Search for the cell housing the specified text and yield its [x, y] center coordinate. 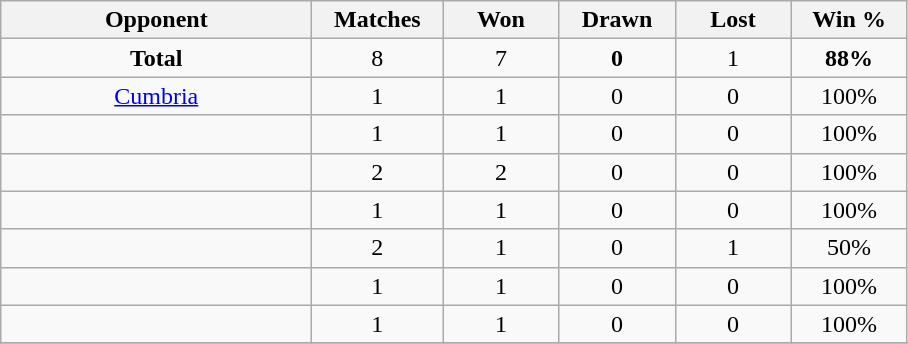
8 [378, 58]
Total [156, 58]
Drawn [617, 20]
Win % [849, 20]
7 [501, 58]
50% [849, 248]
88% [849, 58]
Matches [378, 20]
Cumbria [156, 96]
Won [501, 20]
Opponent [156, 20]
Lost [733, 20]
